Locate the cell with the specified text and output its [X, Y] center coordinate. 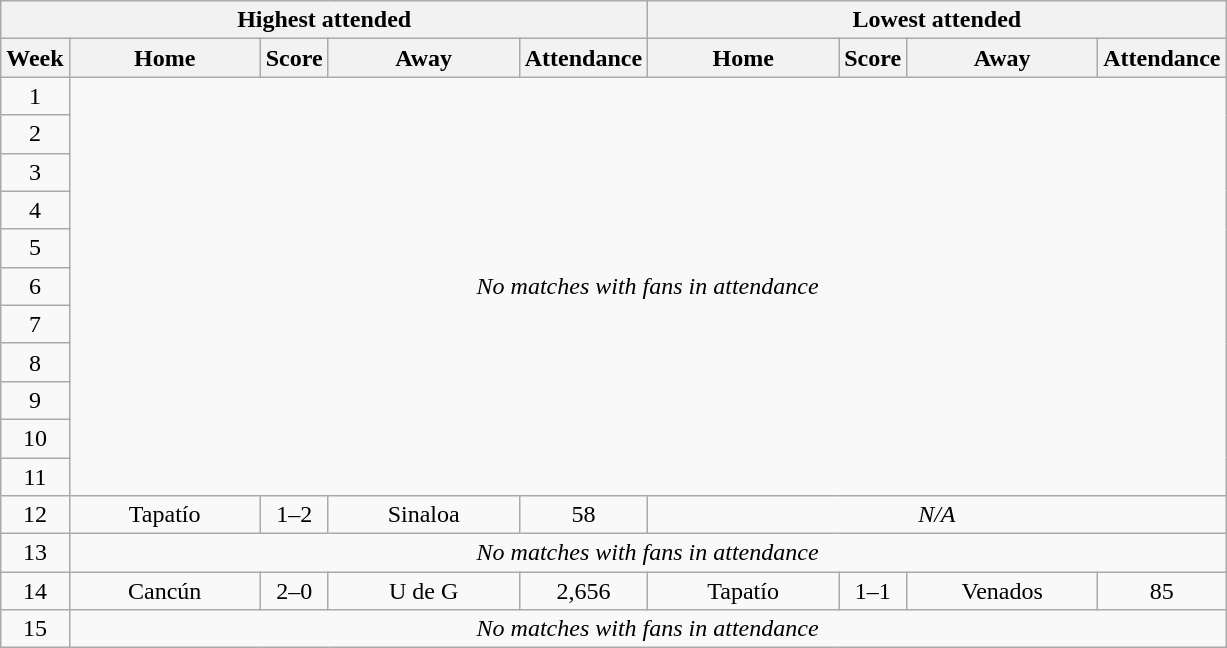
10 [35, 438]
15 [35, 629]
Week [35, 58]
5 [35, 248]
6 [35, 286]
13 [35, 553]
12 [35, 515]
Sinaloa [424, 515]
1–1 [873, 591]
Lowest attended [937, 20]
8 [35, 362]
4 [35, 210]
1–2 [294, 515]
2–0 [294, 591]
U de G [424, 591]
9 [35, 400]
Cancún [164, 591]
Highest attended [324, 20]
14 [35, 591]
2,656 [583, 591]
3 [35, 172]
11 [35, 477]
2 [35, 134]
N/A [937, 515]
Venados [1002, 591]
1 [35, 96]
7 [35, 324]
58 [583, 515]
85 [1162, 591]
